For the text-containing cell, return its midpoint in [X, Y] coordinate format. 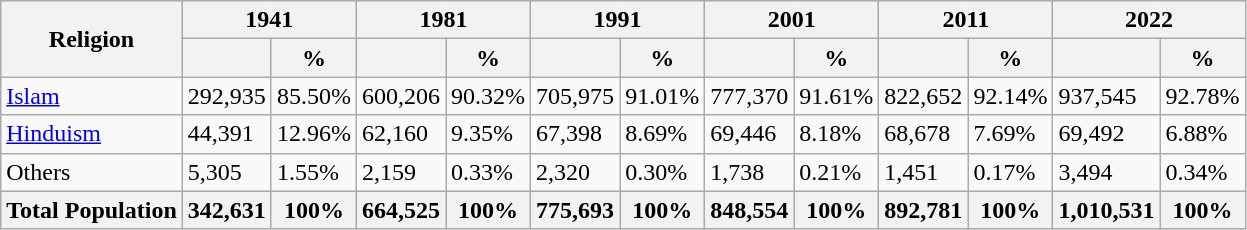
937,545 [1106, 96]
69,446 [750, 134]
1941 [269, 20]
67,398 [576, 134]
2011 [966, 20]
12.96% [314, 134]
90.32% [488, 96]
777,370 [750, 96]
705,975 [576, 96]
1,010,531 [1106, 210]
0.34% [1202, 172]
1991 [618, 20]
69,492 [1106, 134]
0.33% [488, 172]
Hinduism [92, 134]
3,494 [1106, 172]
292,935 [226, 96]
664,525 [400, 210]
Religion [92, 39]
85.50% [314, 96]
2,320 [576, 172]
822,652 [924, 96]
62,160 [400, 134]
8.69% [662, 134]
1.55% [314, 172]
2,159 [400, 172]
5,305 [226, 172]
68,678 [924, 134]
Total Population [92, 210]
600,206 [400, 96]
848,554 [750, 210]
342,631 [226, 210]
775,693 [576, 210]
0.30% [662, 172]
7.69% [1010, 134]
92.78% [1202, 96]
1,738 [750, 172]
1981 [443, 20]
892,781 [924, 210]
Others [92, 172]
91.61% [836, 96]
91.01% [662, 96]
92.14% [1010, 96]
0.21% [836, 172]
0.17% [1010, 172]
44,391 [226, 134]
6.88% [1202, 134]
Islam [92, 96]
9.35% [488, 134]
8.18% [836, 134]
2001 [792, 20]
2022 [1149, 20]
1,451 [924, 172]
